Identify which cell holds the provided text, then report its [X, Y] central coordinate. 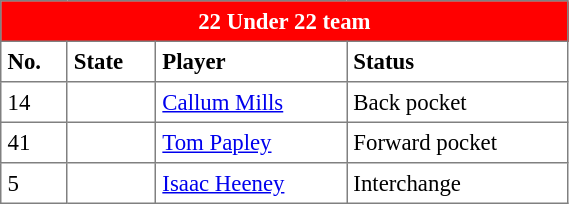
No. [34, 61]
Forward pocket [458, 142]
Status [458, 61]
Interchange [458, 183]
Tom Papley [252, 142]
Callum Mills [252, 102]
Isaac Heeney [252, 183]
Player [252, 61]
5 [34, 183]
Back pocket [458, 102]
14 [34, 102]
State [112, 61]
22 Under 22 team [284, 21]
41 [34, 142]
